Provide the (X, Y) coordinate of the cell's center where the given text is located.  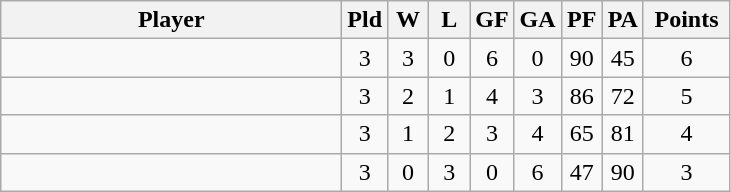
86 (582, 96)
PF (582, 20)
Points (686, 20)
45 (622, 58)
47 (582, 172)
W (408, 20)
65 (582, 134)
GF (492, 20)
Pld (365, 20)
PA (622, 20)
5 (686, 96)
72 (622, 96)
L (450, 20)
GA (538, 20)
Player (172, 20)
81 (622, 134)
